Find where the given text appears and provide that cell's center as [X, Y] coordinate. 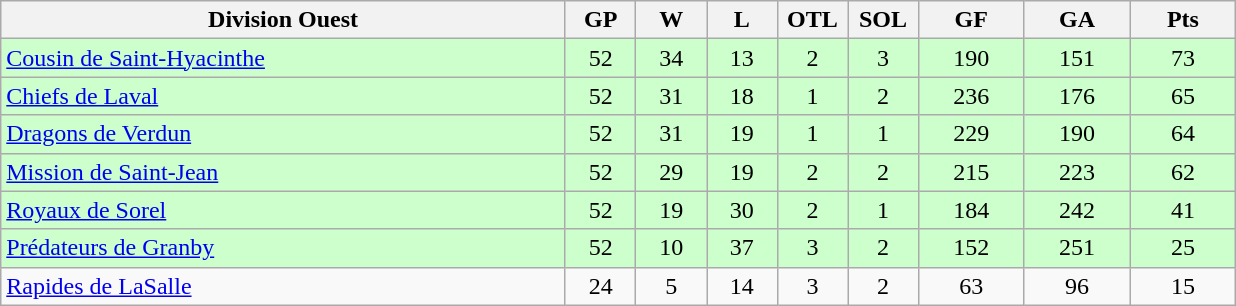
30 [742, 210]
236 [971, 96]
15 [1183, 286]
10 [672, 248]
L [742, 20]
14 [742, 286]
OTL [812, 20]
25 [1183, 248]
Chiefs de Laval [284, 96]
GP [600, 20]
176 [1077, 96]
Royaux de Sorel [284, 210]
Mission de Saint-Jean [284, 172]
13 [742, 58]
SOL [884, 20]
65 [1183, 96]
41 [1183, 210]
184 [971, 210]
73 [1183, 58]
37 [742, 248]
Dragons de Verdun [284, 134]
Rapides de LaSalle [284, 286]
Division Ouest [284, 20]
151 [1077, 58]
GF [971, 20]
18 [742, 96]
229 [971, 134]
63 [971, 286]
Pts [1183, 20]
Prédateurs de Granby [284, 248]
GA [1077, 20]
62 [1183, 172]
5 [672, 286]
64 [1183, 134]
29 [672, 172]
96 [1077, 286]
215 [971, 172]
Cousin de Saint-Hyacinthe [284, 58]
24 [600, 286]
242 [1077, 210]
W [672, 20]
152 [971, 248]
251 [1077, 248]
34 [672, 58]
223 [1077, 172]
